Extract the (X, Y) coordinate from the center of the cell holding the provided text.  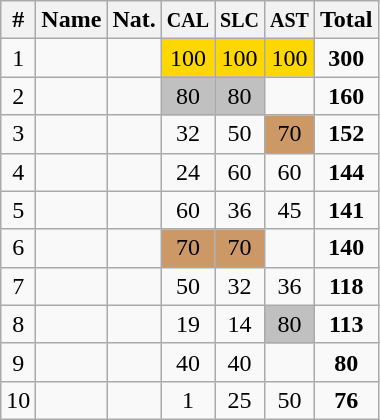
141 (346, 210)
118 (346, 286)
9 (18, 362)
24 (188, 172)
5 (18, 210)
144 (346, 172)
CAL (188, 20)
SLC (240, 20)
14 (240, 324)
# (18, 20)
300 (346, 58)
4 (18, 172)
152 (346, 134)
8 (18, 324)
25 (240, 400)
6 (18, 248)
7 (18, 286)
45 (289, 210)
Name (72, 20)
160 (346, 96)
AST (289, 20)
2 (18, 96)
19 (188, 324)
76 (346, 400)
3 (18, 134)
10 (18, 400)
Nat. (134, 20)
113 (346, 324)
Total (346, 20)
140 (346, 248)
